Scan for the cell matching the given text and deliver its [X, Y] coordinate at center. 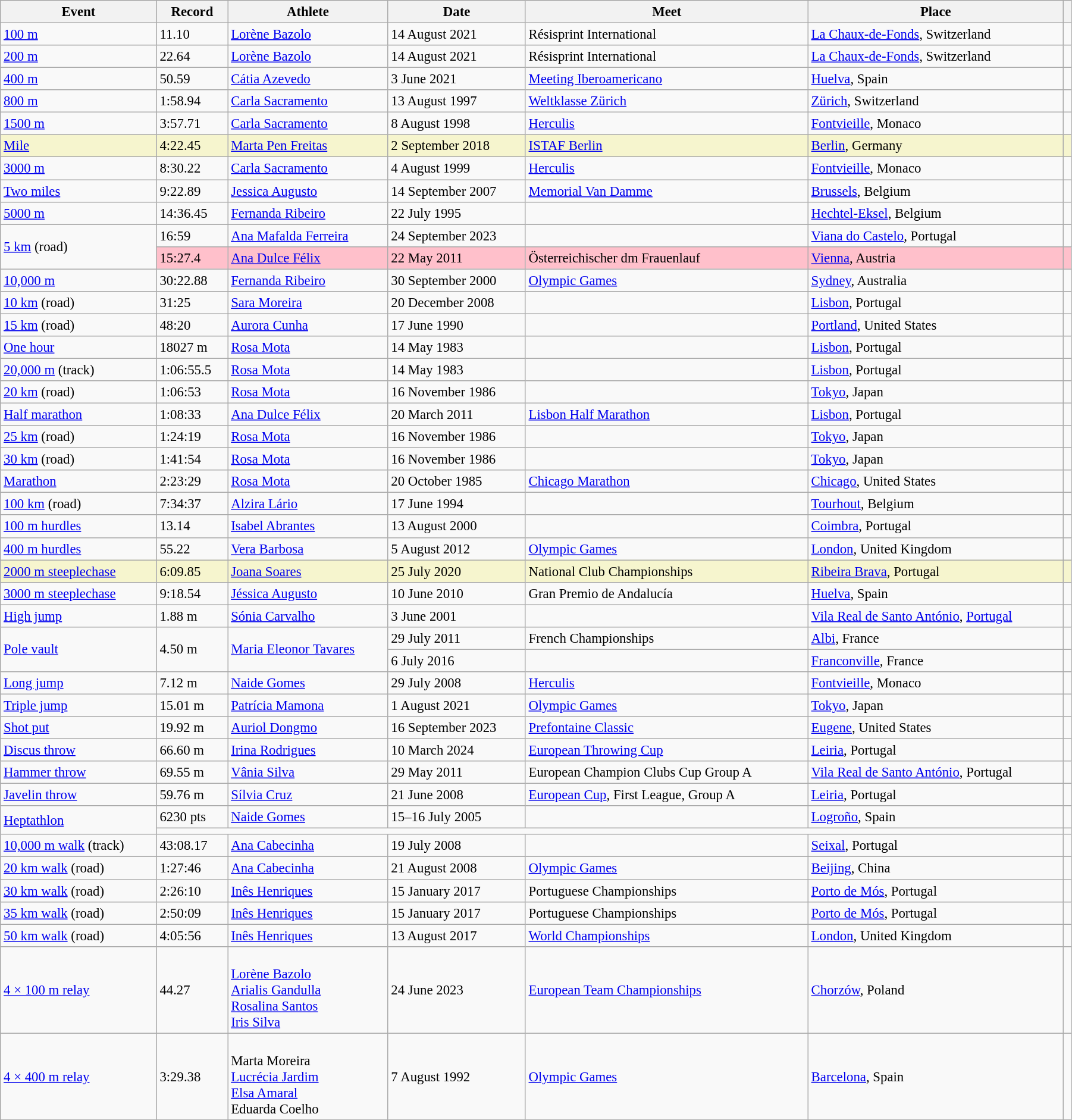
6230 pts [192, 817]
World Championships [666, 936]
20,000 m (track) [79, 370]
100 m [79, 35]
20 km walk (road) [79, 868]
3 June 2001 [457, 616]
66.60 m [192, 750]
Sónia Carvalho [308, 616]
Prefontaine Classic [666, 728]
9:18.54 [192, 593]
29 July 2011 [457, 639]
3 June 2021 [457, 79]
55.22 [192, 549]
Maria Eleonor Tavares [308, 650]
Sydney, Australia [935, 280]
Marta MoreiraLucrécia JardimElsa AmaralEduarda Coelho [308, 1077]
30 September 2000 [457, 280]
200 m [79, 57]
European Champion Clubs Cup Group A [666, 772]
Chicago Marathon [666, 481]
100 km (road) [79, 504]
Weltklasse Zürich [666, 101]
20 December 2008 [457, 303]
Mile [79, 146]
Ribeira Brava, Portugal [935, 571]
Beijing, China [935, 868]
1:06:53 [192, 392]
14 September 2007 [457, 191]
15–16 July 2005 [457, 817]
Long jump [79, 683]
Heptathlon [79, 820]
Eugene, United States [935, 728]
20 October 1985 [457, 481]
Place [935, 12]
2 September 2018 [457, 146]
1:24:19 [192, 437]
8:30.22 [192, 168]
100 m hurdles [79, 527]
30 km walk (road) [79, 891]
Half marathon [79, 415]
22.64 [192, 57]
Brussels, Belgium [935, 191]
Marathon [79, 481]
2:26:10 [192, 891]
69.55 m [192, 772]
Gran Premio de Andalucía [666, 593]
30:22.88 [192, 280]
20 March 2011 [457, 415]
Irina Rodrigues [308, 750]
17 June 1994 [457, 504]
1:58.94 [192, 101]
25 km (road) [79, 437]
30 km (road) [79, 459]
800 m [79, 101]
Discus throw [79, 750]
Seixal, Portugal [935, 846]
18027 m [192, 348]
7.12 m [192, 683]
19.92 m [192, 728]
Pole vault [79, 650]
Event [79, 12]
Isabel Abrantes [308, 527]
10 June 2010 [457, 593]
4:05:56 [192, 936]
13 August 2017 [457, 936]
25 July 2020 [457, 571]
ISTAF Berlin [666, 146]
Marta Pen Freitas [308, 146]
6 July 2016 [457, 661]
Chorzów, Poland [935, 990]
Viana do Castelo, Portugal [935, 236]
24 September 2023 [457, 236]
Two miles [79, 191]
2:23:29 [192, 481]
24 June 2023 [457, 990]
Vânia Silva [308, 772]
Triple jump [79, 705]
High jump [79, 616]
Record [192, 12]
European Cup, First League, Group A [666, 795]
Coimbra, Portugal [935, 527]
Logroño, Spain [935, 817]
Athlete [308, 12]
3:57.71 [192, 124]
Hechtel-Eksel, Belgium [935, 213]
17 June 1990 [457, 325]
1:08:33 [192, 415]
Barcelona, Spain [935, 1077]
10 km (road) [79, 303]
2:50:09 [192, 913]
21 June 2008 [457, 795]
Vera Barbosa [308, 549]
Hammer throw [79, 772]
7:34:37 [192, 504]
1:41:54 [192, 459]
Patrícia Mamona [308, 705]
15 km (road) [79, 325]
4:22.45 [192, 146]
French Championships [666, 639]
20 km (road) [79, 392]
44.27 [192, 990]
Meeting Iberoamericano [666, 79]
13.14 [192, 527]
1500 m [79, 124]
Shot put [79, 728]
400 m hurdles [79, 549]
15.01 m [192, 705]
Franconville, France [935, 661]
Vienna, Austria [935, 258]
Zürich, Switzerland [935, 101]
22 July 1995 [457, 213]
10,000 m [79, 280]
Lorène BazoloArialis GandullaRosalina SantosIris Silva [308, 990]
22 May 2011 [457, 258]
43:08.17 [192, 846]
Albi, France [935, 639]
19 July 2008 [457, 846]
Javelin throw [79, 795]
6:09.85 [192, 571]
1:06:55.5 [192, 370]
16:59 [192, 236]
29 July 2008 [457, 683]
Tourhout, Belgium [935, 504]
National Club Championships [666, 571]
4 August 1999 [457, 168]
Jessica Augusto [308, 191]
400 m [79, 79]
Alzira Lário [308, 504]
29 May 2011 [457, 772]
Aurora Cunha [308, 325]
European Throwing Cup [666, 750]
4 × 400 m relay [79, 1077]
48:20 [192, 325]
Memorial Van Damme [666, 191]
50.59 [192, 79]
35 km walk (road) [79, 913]
31:25 [192, 303]
10 March 2024 [457, 750]
2000 m steeplechase [79, 571]
Sara Moreira [308, 303]
8 August 1998 [457, 124]
Meet [666, 12]
4 × 100 m relay [79, 990]
1 August 2021 [457, 705]
16 September 2023 [457, 728]
14:36.45 [192, 213]
European Team Championships [666, 990]
1:27:46 [192, 868]
Date [457, 12]
Lisbon Half Marathon [666, 415]
Joana Soares [308, 571]
1.88 m [192, 616]
13 August 1997 [457, 101]
11.10 [192, 35]
15:27.4 [192, 258]
3000 m [79, 168]
9:22.89 [192, 191]
5 km (road) [79, 246]
Chicago, United States [935, 481]
One hour [79, 348]
50 km walk (road) [79, 936]
Portland, United States [935, 325]
Cátia Azevedo [308, 79]
7 August 1992 [457, 1077]
13 August 2000 [457, 527]
4.50 m [192, 650]
3000 m steeplechase [79, 593]
Berlin, Germany [935, 146]
Jéssica Augusto [308, 593]
5000 m [79, 213]
Sílvia Cruz [308, 795]
10,000 m walk (track) [79, 846]
Auriol Dongmo [308, 728]
59.76 m [192, 795]
Österreichischer dm Frauenlauf [666, 258]
5 August 2012 [457, 549]
21 August 2008 [457, 868]
3:29.38 [192, 1077]
Ana Mafalda Ferreira [308, 236]
